Find where the given text appears and provide that cell's center as [X, Y] coordinate. 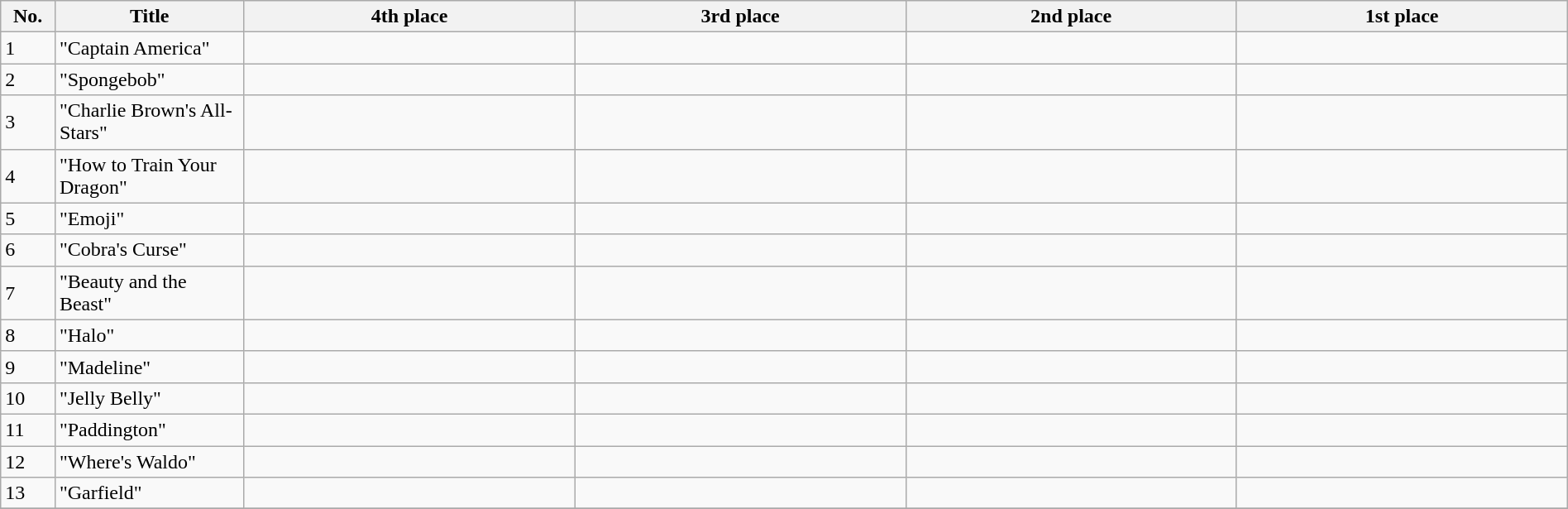
9 [28, 367]
"Beauty and the Beast" [149, 293]
"How to Train Your Dragon" [149, 175]
6 [28, 250]
10 [28, 398]
1st place [1402, 17]
"Where's Waldo" [149, 461]
4 [28, 175]
"Paddington" [149, 430]
Title [149, 17]
7 [28, 293]
12 [28, 461]
"Captain America" [149, 48]
5 [28, 218]
8 [28, 335]
"Halo" [149, 335]
No. [28, 17]
"Garfield" [149, 493]
"Spongebob" [149, 79]
2nd place [1071, 17]
1 [28, 48]
2 [28, 79]
"Cobra's Curse" [149, 250]
"Jelly Belly" [149, 398]
"Emoji" [149, 218]
"Charlie Brown's All-Stars" [149, 122]
3 [28, 122]
4th place [409, 17]
13 [28, 493]
11 [28, 430]
"Madeline" [149, 367]
3rd place [740, 17]
